Detect which cell encompasses the target text, then output its [x, y] center coordinate. 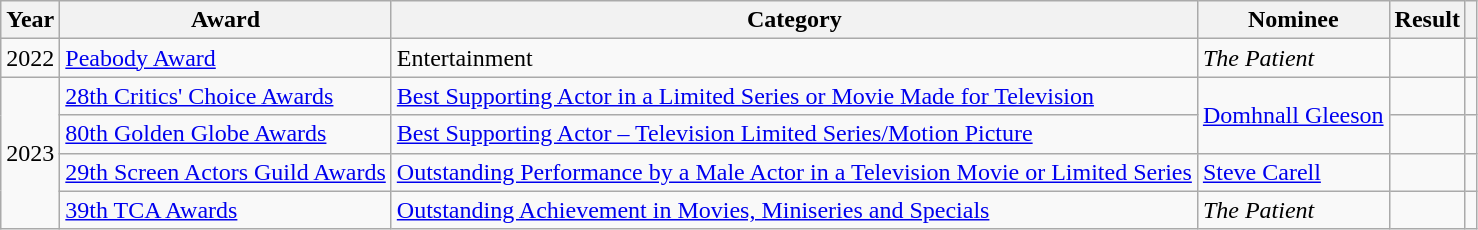
Peabody Award [226, 58]
Entertainment [794, 58]
Best Supporting Actor in a Limited Series or Movie Made for Television [794, 96]
Year [30, 20]
29th Screen Actors Guild Awards [226, 172]
Award [226, 20]
2022 [30, 58]
Result [1427, 20]
39th TCA Awards [226, 210]
Steve Carell [1293, 172]
80th Golden Globe Awards [226, 134]
Outstanding Performance by a Male Actor in a Television Movie or Limited Series [794, 172]
Best Supporting Actor – Television Limited Series/Motion Picture [794, 134]
Outstanding Achievement in Movies, Miniseries and Specials [794, 210]
28th Critics' Choice Awards [226, 96]
Nominee [1293, 20]
Category [794, 20]
2023 [30, 153]
Domhnall Gleeson [1293, 115]
